From the cell containing the given text, extract its center point as [x, y] coordinate. 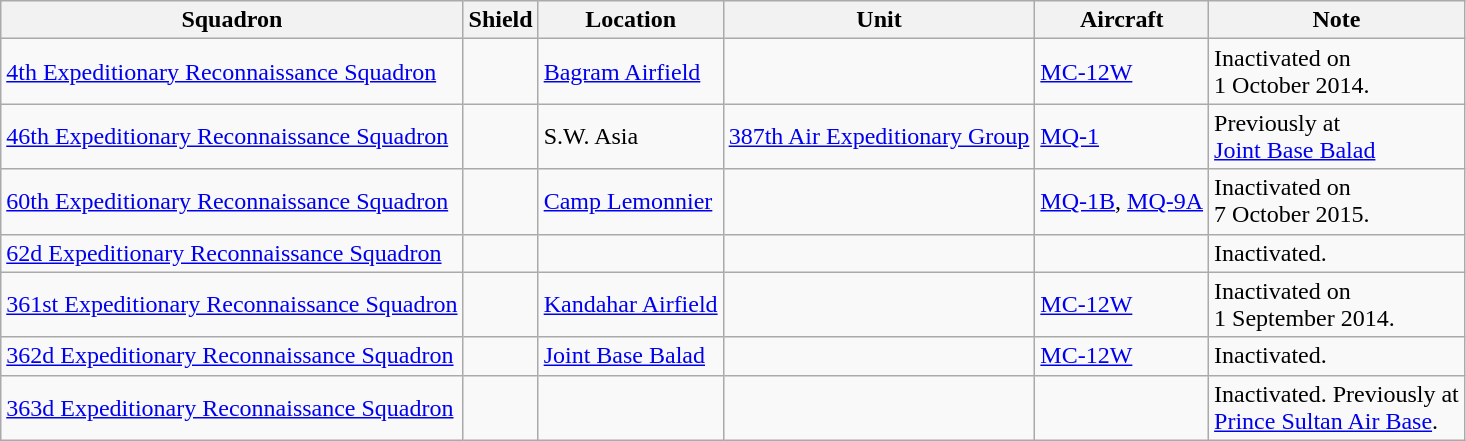
62d Expeditionary Reconnaissance Squadron [232, 253]
Note [1337, 20]
4th Expeditionary Reconnaissance Squadron [232, 72]
Previously atJoint Base Balad [1337, 136]
387th Air Expeditionary Group [879, 136]
MQ-1 [1122, 136]
60th Expeditionary Reconnaissance Squadron [232, 202]
Shield [500, 20]
Inactivated on1 September 2014. [1337, 304]
Camp Lemonnier [630, 202]
Inactivated on1 October 2014. [1337, 72]
Joint Base Balad [630, 356]
362d Expeditionary Reconnaissance Squadron [232, 356]
46th Expeditionary Reconnaissance Squadron [232, 136]
361st Expeditionary Reconnaissance Squadron [232, 304]
MQ-1B, MQ-9A [1122, 202]
Location [630, 20]
S.W. Asia [630, 136]
Bagram Airfield [630, 72]
Inactivated on7 October 2015. [1337, 202]
363d Expeditionary Reconnaissance Squadron [232, 408]
Kandahar Airfield [630, 304]
Inactivated. Previously atPrince Sultan Air Base. [1337, 408]
Squadron [232, 20]
Aircraft [1122, 20]
Unit [879, 20]
